Detect which cell encompasses the target text, then output its [x, y] center coordinate. 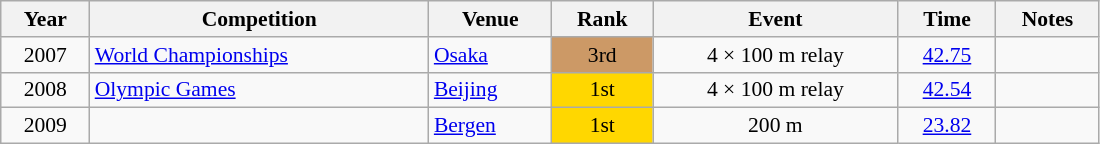
2008 [46, 90]
Beijing [490, 90]
Event [776, 19]
23.82 [947, 126]
Osaka [490, 55]
2007 [46, 55]
200 m [776, 126]
42.75 [947, 55]
Time [947, 19]
3rd [602, 55]
Bergen [490, 126]
Olympic Games [260, 90]
Rank [602, 19]
Year [46, 19]
Notes [1048, 19]
Competition [260, 19]
2009 [46, 126]
Venue [490, 19]
World Championships [260, 55]
42.54 [947, 90]
